Search for the cell housing the specified text and yield its (X, Y) center coordinate. 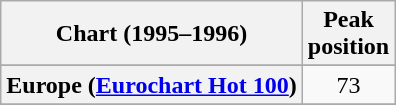
73 (348, 85)
Europe (Eurochart Hot 100) (152, 85)
Chart (1995–1996) (152, 34)
Peakposition (348, 34)
